Return the [X, Y] coordinate for the center point of the cell that contains the specified text.  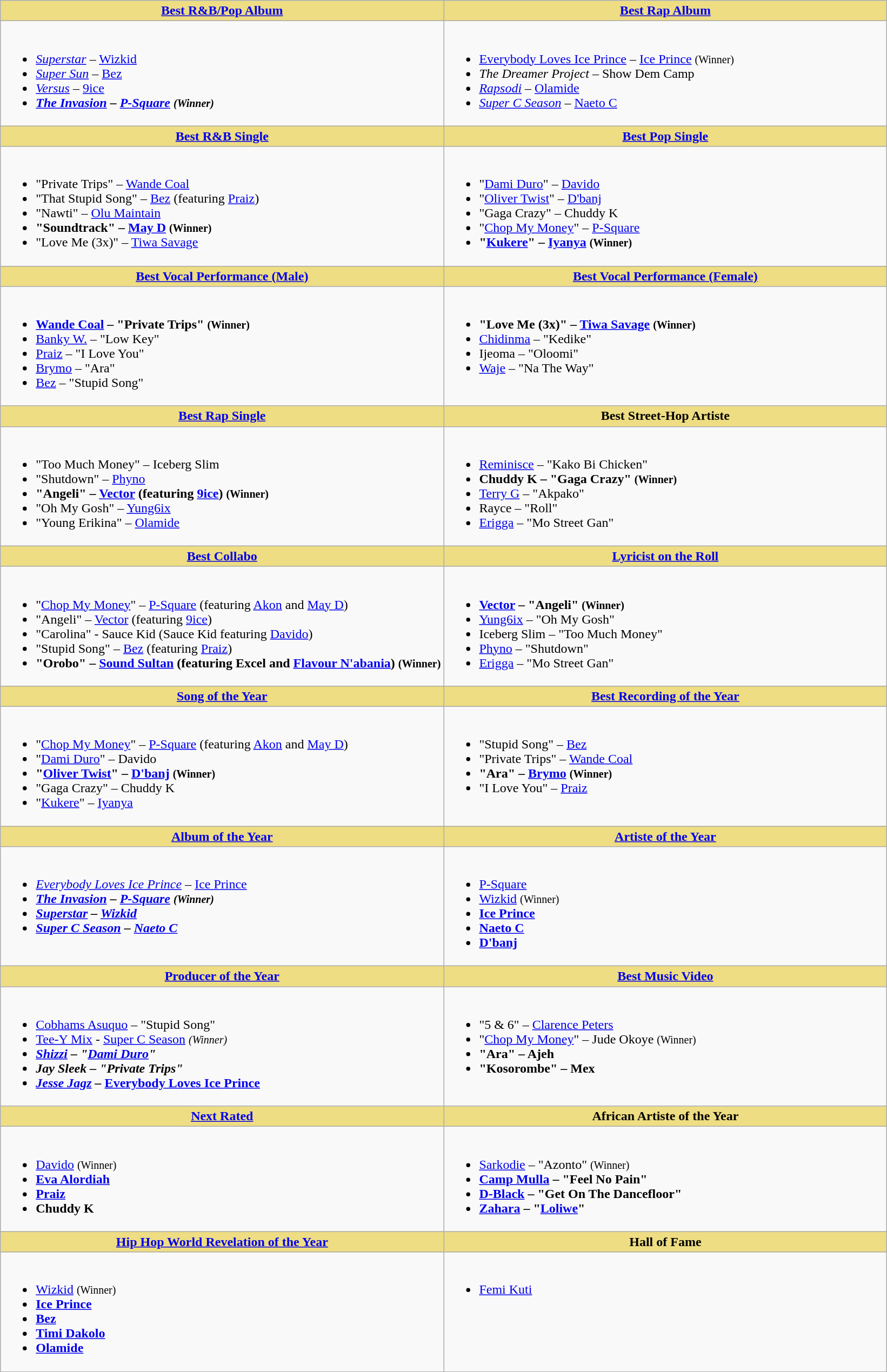
Best Collabo [222, 556]
Best Recording of the Year [665, 696]
Best R&B/Pop Album [222, 11]
"Love Me (3x)" – Tiwa Savage (Winner)Chidinma – "Kedike"Ijeoma – "Oloomi"Waje – "Na The Way" [665, 346]
"Dami Duro" – Davido"Oliver Twist" – D'banj"Gaga Crazy" – Chuddy K"Chop My Money" – P-Square"Kukere" – Iyanya (Winner) [665, 206]
P-SquareWizkid (Winner)Ice PrinceNaeto CD'banj [665, 907]
Song of the Year [222, 696]
Best Music Video [665, 976]
Hall of Fame [665, 1242]
Best Rap Album [665, 11]
Best Vocal Performance (Male) [222, 276]
Best Street-Hop Artiste [665, 416]
Reminisce – "Kako Bi Chicken"Chuddy K – "Gaga Crazy" (Winner)Terry G – "Akpako"Rayce – "Roll"Erigga – "Mo Street Gan" [665, 486]
Everybody Loves Ice Prince – Ice Prince (Winner)The Dreamer Project – Show Dem CampRapsodi – OlamideSuper C Season – Naeto C [665, 73]
Next Rated [222, 1116]
Best R&B Single [222, 136]
Hip Hop World Revelation of the Year [222, 1242]
Everybody Loves Ice Prince – Ice PrinceThe Invasion – P-Square (Winner)Superstar – WizkidSuper C Season – Naeto C [222, 907]
Lyricist on the Roll [665, 556]
"Private Trips" – Wande Coal"That Stupid Song" – Bez (featuring Praiz)"Nawti" – Olu Maintain"Soundtrack" – May D (Winner)"Love Me (3x)" – Tiwa Savage [222, 206]
"Stupid Song" – Bez"Private Trips" – Wande Coal"Ara" – Brymo (Winner)"I Love You" – Praiz [665, 766]
Artiste of the Year [665, 836]
"5 & 6" – Clarence Peters"Chop My Money" – Jude Okoye (Winner)"Ara" – Ajeh"Kosorombe" – Mex [665, 1046]
Davido (Winner)Eva AlordiahPraizChuddy K [222, 1179]
Vector – "Angeli" (Winner)Yung6ix – "Oh My Gosh"Iceberg Slim – "Too Much Money"Phyno – "Shutdown"Erigga – "Mo Street Gan" [665, 626]
Best Pop Single [665, 136]
Superstar – WizkidSuper Sun – BezVersus – 9iceThe Invasion – P-Square (Winner) [222, 73]
Best Rap Single [222, 416]
"Chop My Money" – P-Square (featuring Akon and May D)"Dami Duro" – Davido"Oliver Twist" – D'banj (Winner)"Gaga Crazy" – Chuddy K"Kukere" – Iyanya [222, 766]
Sarkodie – "Azonto" (Winner) Camp Mulla – "Feel No Pain" D-Black – "Get On The Dancefloor" Zahara – "Loliwe" [665, 1179]
"Too Much Money" – Iceberg Slim"Shutdown" – Phyno"Angeli" – Vector (featuring 9ice) (Winner)"Oh My Gosh" – Yung6ix"Young Erikina" – Olamide [222, 486]
Best Vocal Performance (Female) [665, 276]
Wande Coal – "Private Trips" (Winner)Banky W. – "Low Key"Praiz – "I Love You"Brymo – "Ara"Bez – "Stupid Song" [222, 346]
Album of the Year [222, 836]
Wizkid (Winner)Ice PrinceBezTimi DakoloOlamide [222, 1312]
Producer of the Year [222, 976]
Femi Kuti [665, 1312]
African Artiste of the Year [665, 1116]
